Find where the given text appears and provide that cell's center as (X, Y) coordinate. 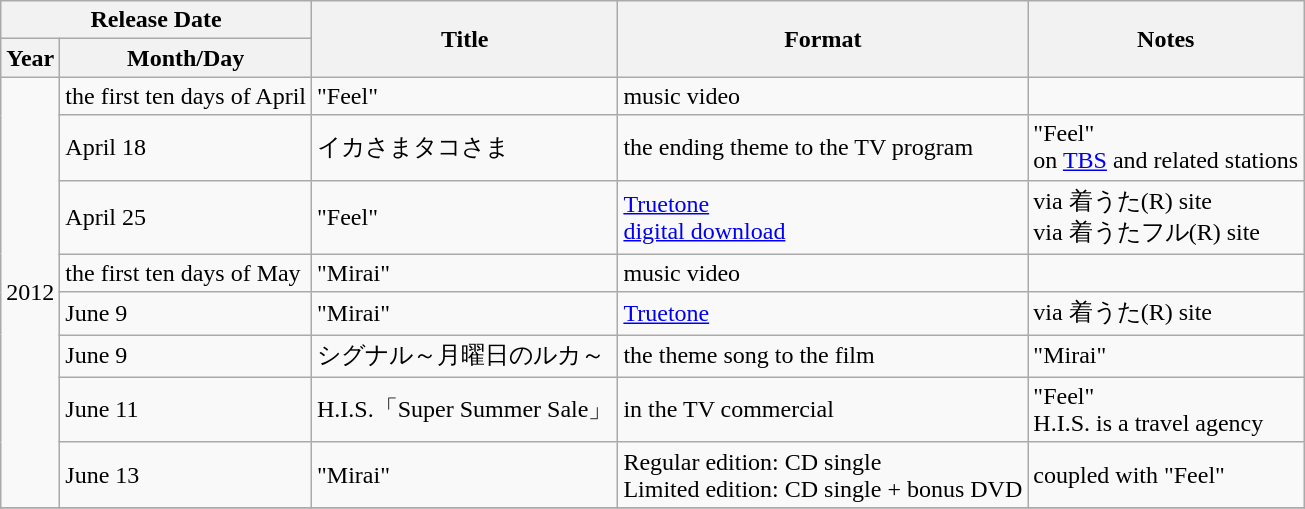
Release Date (156, 20)
Regular edition: CD single Limited edition: CD single + bonus DVD (823, 474)
"Feel" H.I.S. is a travel agency (1166, 410)
Truetone digital download (823, 217)
the theme song to the film (823, 356)
"Feel" on TBS and related stations (1166, 148)
April 18 (186, 148)
via 着うた(R) site (1166, 314)
Format (823, 39)
Year (30, 58)
H.I.S.「Super Summer Sale」 (465, 410)
in the TV commercial (823, 410)
June 11 (186, 410)
Notes (1166, 39)
Title (465, 39)
June 13 (186, 474)
2012 (30, 292)
the ending theme to the TV program (823, 148)
Truetone (823, 314)
coupled with "Feel" (1166, 474)
the first ten days of April (186, 96)
Month/Day (186, 58)
April 25 (186, 217)
the first ten days of May (186, 273)
via 着うた(R) site via 着うたフル(R) site (1166, 217)
シグナル～月曜日のルカ～ (465, 356)
イカさまタコさま (465, 148)
